Extract the [X, Y] coordinate from the center of the cell holding the provided text.  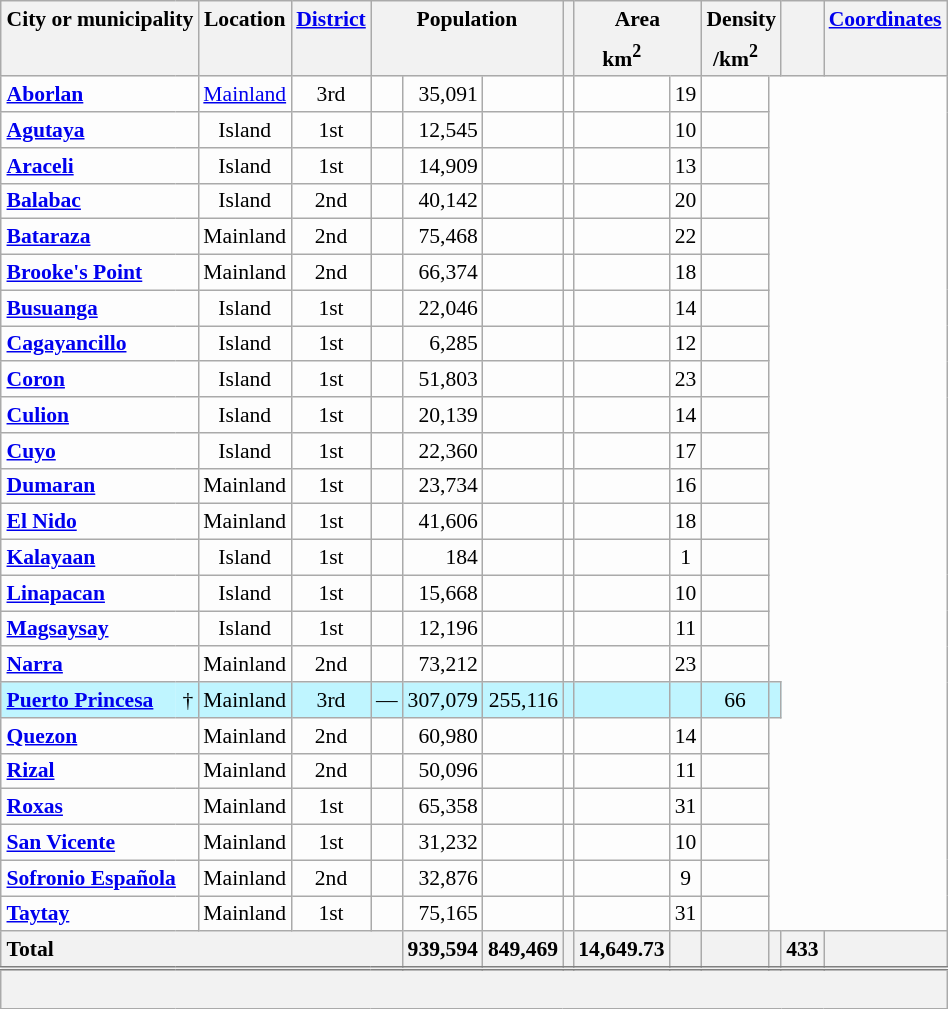
40,142 [443, 201]
35,091 [443, 94]
Magsaysay [100, 629]
Density [741, 18]
Bataraza [100, 237]
14,909 [443, 165]
23,734 [443, 486]
1 [686, 557]
Total [202, 950]
12 [686, 344]
Balabac [100, 201]
Sofronio Española [100, 878]
22,360 [443, 450]
20,139 [443, 415]
Coron [100, 379]
255,116 [523, 700]
50,096 [443, 771]
Location [244, 18]
Cagayancillo [100, 344]
City or municipality [100, 18]
Dumaran [100, 486]
Quezon [100, 735]
Coordinates [886, 18]
† [188, 700]
31,232 [443, 842]
14,649.73 [621, 950]
Brooke's Point [100, 272]
41,606 [443, 522]
66,374 [443, 272]
Rizal [100, 771]
Araceli [100, 165]
Narra [100, 664]
32,876 [443, 878]
El Nido [100, 522]
20 [686, 201]
Linapacan [100, 593]
51,803 [443, 379]
65,358 [443, 807]
22,046 [443, 308]
433 [802, 950]
Agutaya [100, 130]
Culion [100, 415]
19 [686, 94]
184 [443, 557]
Population [467, 18]
22 [686, 237]
12,196 [443, 629]
Area [637, 18]
— [387, 700]
Puerto Princesa [88, 700]
66 [734, 700]
Cuyo [100, 450]
9 [686, 878]
Busuanga [100, 308]
6,285 [443, 344]
307,079 [443, 700]
16 [686, 486]
75,165 [443, 914]
60,980 [443, 735]
km2 [621, 56]
San Vicente [100, 842]
District [331, 18]
/km2 [734, 56]
Aborlan [100, 94]
75,468 [443, 237]
Kalayaan [100, 557]
12,545 [443, 130]
15,668 [443, 593]
Taytay [100, 914]
17 [686, 450]
849,469 [523, 950]
939,594 [443, 950]
Roxas [100, 807]
13 [686, 165]
73,212 [443, 664]
